For the text-containing cell, return its midpoint in [X, Y] coordinate format. 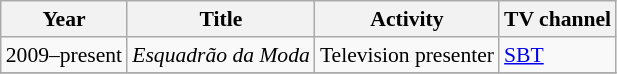
Esquadrão da Moda [221, 55]
Title [221, 19]
Year [64, 19]
SBT [558, 55]
Activity [407, 19]
TV channel [558, 19]
2009–present [64, 55]
Television presenter [407, 55]
